Return (x, y) of the center of cell containing provided text 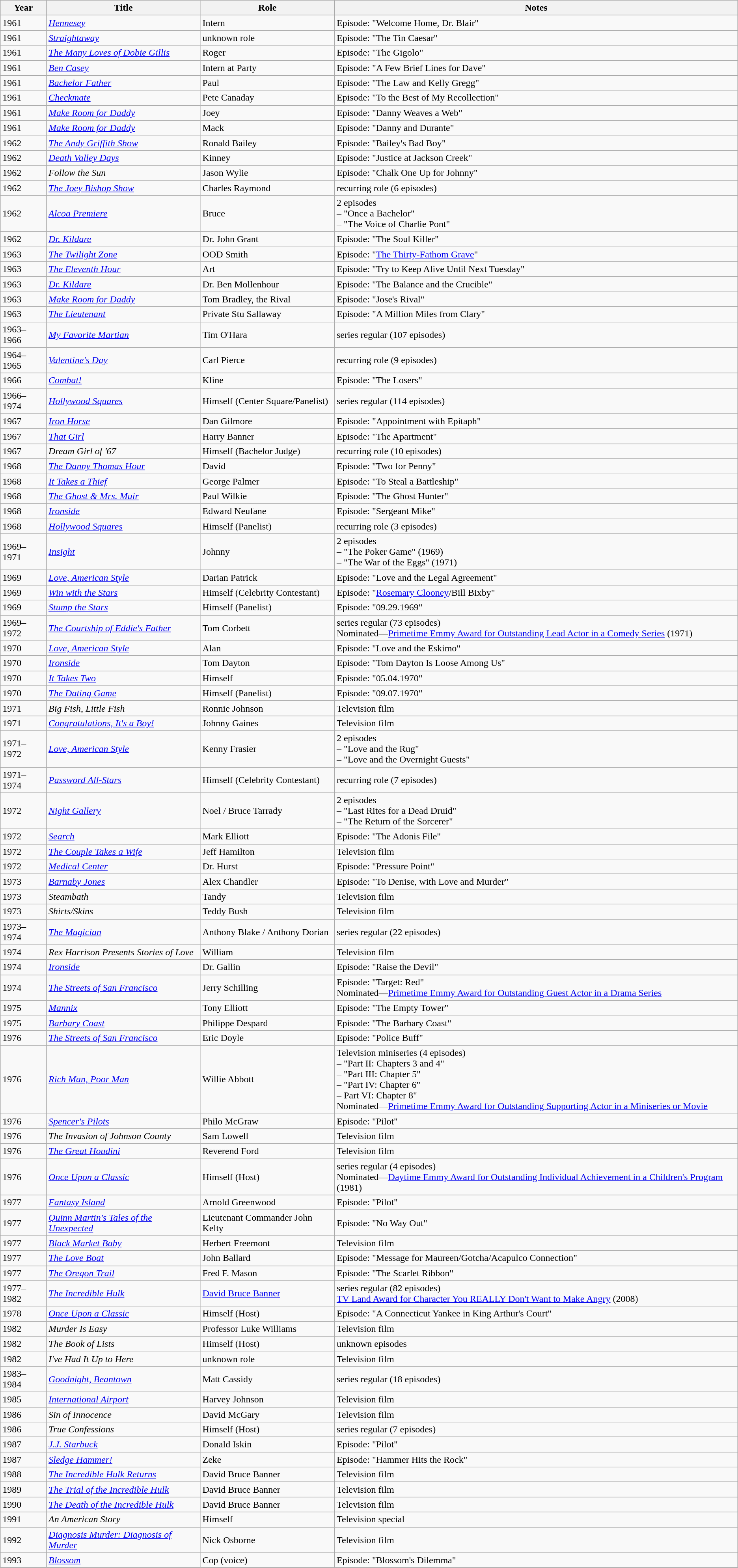
Congratulations, It's a Boy! (123, 723)
Jerry Schilling (267, 987)
The Lieutenant (123, 314)
The Incredible Hulk (123, 1293)
Spencer's Pilots (123, 1121)
Bachelor Father (123, 83)
My Favorite Martian (123, 334)
Dr. John Grant (267, 239)
1985 (24, 1399)
Year (24, 8)
Episode: "Message for Maureen/Gotcha/Acapulco Connection" (536, 1258)
That Girl (123, 436)
Dream Girl of '67 (123, 451)
Tandy (267, 897)
Episode: "Tom Dayton Is Loose Among Us" (536, 663)
The Invasion of Johnson County (123, 1136)
The Danny Thomas Hour (123, 466)
Charles Raymond (267, 188)
Professor Luke Williams (267, 1329)
Episode: "Love and the Legal Agreement" (536, 578)
series regular (114 episodes) (536, 401)
Episode: "Two for Penny" (536, 466)
It Takes a Thief (123, 481)
George Palmer (267, 481)
Shirts/Skins (123, 912)
Episode: "Jose's Rival" (536, 299)
Teddy Bush (267, 912)
Tom Corbett (267, 628)
1971–1974 (24, 780)
Sledge Hammer! (123, 1460)
Episode: "Target: Red"Nominated—Primetime Emmy Award for Outstanding Guest Actor in a Drama Series (536, 987)
Herbert Freemont (267, 1243)
Sam Lowell (267, 1136)
The Andy Griffith Show (123, 143)
series regular (82 episodes)TV Land Award for Character You REALLY Don't Want to Make Angry (2008) (536, 1293)
The Couple Takes a Wife (123, 852)
1983–1984 (24, 1379)
Combat! (123, 380)
Password All-Stars (123, 780)
Episode: "The Soul Killer" (536, 239)
1991 (24, 1520)
Episode: "Sergeant Mike" (536, 511)
Valentine's Day (123, 360)
Episode: "Rosemary Clooney/Bill Bixby" (536, 593)
1964–1965 (24, 360)
Straightaway (123, 38)
1973–1974 (24, 932)
2 episodes– "Last Rites for a Dead Druid"– "The Return of the Sorcerer" (536, 811)
Win with the Stars (123, 593)
Himself (Bachelor Judge) (267, 451)
Nick Osborne (267, 1540)
Night Gallery (123, 811)
David McGary (267, 1414)
Iron Horse (123, 421)
Episode: "The Barbary Coast" (536, 1023)
Episode: "Hammer Hits the Rock" (536, 1460)
Willie Abbott (267, 1080)
Title (123, 8)
Harvey Johnson (267, 1399)
1977–1982 (24, 1293)
Episode: "The Adonis File" (536, 837)
Black Market Baby (123, 1243)
1969–1972 (24, 628)
The Ghost & Mrs. Muir (123, 496)
Zeke (267, 1460)
Sin of Innocence (123, 1414)
2 episodes– "Love and the Rug"– "Love and the Overnight Guests" (536, 749)
Harry Banner (267, 436)
The Death of the Incredible Hulk (123, 1505)
Eric Doyle (267, 1038)
Fantasy Island (123, 1203)
Episode: "Raise the Devil" (536, 967)
Episode: "To Steal a Battleship" (536, 481)
John Ballard (267, 1258)
The Dating Game (123, 693)
Episode: "The Balance and the Crucible" (536, 284)
Dr. Hurst (267, 867)
Intern (267, 23)
Noel / Bruce Tarrady (267, 811)
Johnny Gaines (267, 723)
Rich Man, Poor Man (123, 1080)
David (267, 466)
2 episodes– "The Poker Game" (1969)– "The War of the Eggs" (1971) (536, 552)
Search (123, 837)
1989 (24, 1490)
Barnaby Jones (123, 882)
Television special (536, 1520)
Episode: "The Law and Kelly Gregg" (536, 83)
Jeff Hamilton (267, 852)
Episode: "A Few Brief Lines for Dave" (536, 68)
Intern at Party (267, 68)
Episode: "Chalk One Up for Johnny" (536, 173)
Reverend Ford (267, 1151)
Episode: "Bailey's Bad Boy" (536, 143)
Kenny Frasier (267, 749)
Diagnosis Murder: Diagnosis of Murder (123, 1540)
Episode: "A Million Miles from Clary" (536, 314)
1990 (24, 1505)
It Takes Two (123, 678)
Episode: "Appointment with Epitaph" (536, 421)
Alcoa Premiere (123, 214)
The Joey Bishop Show (123, 188)
Barbary Coast (123, 1023)
The Great Houdini (123, 1151)
OOD Smith (267, 254)
Alan (267, 648)
series regular (107 episodes) (536, 334)
Episode: "Welcome Home, Dr. Blair" (536, 23)
Checkmate (123, 98)
Death Valley Days (123, 158)
Pete Canaday (267, 98)
Art (267, 269)
Darian Patrick (267, 578)
Lieutenant Commander John Kelty (267, 1223)
Episode: "The Gigolo" (536, 53)
Notes (536, 8)
Tony Elliott (267, 1008)
The Eleventh Hour (123, 269)
series regular (4 episodes)Nominated—Daytime Emmy Award for Outstanding Individual Achievement in a Children's Program (1981) (536, 1177)
Roger (267, 53)
Stump the Stars (123, 608)
Blossom (123, 1560)
Episode: "05.04.1970" (536, 678)
1971–1972 (24, 749)
Dr. Ben Mollenhour (267, 284)
Joey (267, 113)
Mack (267, 128)
Murder Is Easy (123, 1329)
Steambath (123, 897)
I've Had It Up to Here (123, 1359)
Johnny (267, 552)
The Many Loves of Dobie Gillis (123, 53)
Anthony Blake / Anthony Dorian (267, 932)
1966 (24, 380)
Episode: "The Losers" (536, 380)
The Oregon Trail (123, 1273)
The Incredible Hulk Returns (123, 1475)
Dr. Gallin (267, 967)
Alex Chandler (267, 882)
Episode: "To Denise, with Love and Murder" (536, 882)
The Twilight Zone (123, 254)
unknown episodes (536, 1344)
Ronnie Johnson (267, 708)
Quinn Martin's Tales of the Unexpected (123, 1223)
Episode: "Blossom's Dilemma" (536, 1560)
Donald Iskin (267, 1445)
Role (267, 8)
1969–1971 (24, 552)
series regular (22 episodes) (536, 932)
Kline (267, 380)
recurring role (6 episodes) (536, 188)
Episode: "Try to Keep Alive Until Next Tuesday" (536, 269)
Medical Center (123, 867)
Episode: "The Tin Caesar" (536, 38)
recurring role (9 episodes) (536, 360)
Cop (voice) (267, 1560)
Private Stu Sallaway (267, 314)
Paul Wilkie (267, 496)
recurring role (7 episodes) (536, 780)
Episode: "Justice at Jackson Creek" (536, 158)
Mannix (123, 1008)
Philippe Despard (267, 1023)
1966–1974 (24, 401)
Ronald Bailey (267, 143)
International Airport (123, 1399)
Episode: "Danny and Durante" (536, 128)
1988 (24, 1475)
Episode: "The Thirty-Fathom Grave" (536, 254)
2 episodes– "Once a Bachelor"– "The Voice of Charlie Pont" (536, 214)
Episode: "A Connecticut Yankee in King Arthur's Court" (536, 1314)
Himself (Center Square/Panelist) (267, 401)
1978 (24, 1314)
Tom Dayton (267, 663)
Paul (267, 83)
True Confessions (123, 1430)
The Magician (123, 932)
Dan Gilmore (267, 421)
Episode: "Danny Weaves a Web" (536, 113)
Carl Pierce (267, 360)
Jason Wylie (267, 173)
Ben Casey (123, 68)
Episode: "The Empty Tower" (536, 1008)
Episode: "Love and the Eskimo" (536, 648)
Episode: "The Scarlet Ribbon" (536, 1273)
Kinney (267, 158)
Edward Neufane (267, 511)
An American Story (123, 1520)
The Trial of the Incredible Hulk (123, 1490)
Episode: "Police Buff" (536, 1038)
The Courtship of Eddie's Father (123, 628)
Episode: "Pressure Point" (536, 867)
Bruce (267, 214)
Rex Harrison Presents Stories of Love (123, 952)
Philo McGraw (267, 1121)
Fred F. Mason (267, 1273)
Hennesey (123, 23)
Tim O'Hara (267, 334)
Episode: "09.07.1970" (536, 693)
recurring role (3 episodes) (536, 526)
Episode: "09.29.1969" (536, 608)
recurring role (10 episodes) (536, 451)
The Book of Lists (123, 1344)
Episode: "The Apartment" (536, 436)
The Love Boat (123, 1258)
J.J. Starbuck (123, 1445)
William (267, 952)
1992 (24, 1540)
1993 (24, 1560)
Mark Elliott (267, 837)
1963–1966 (24, 334)
Episode: "No Way Out" (536, 1223)
Episode: "The Ghost Hunter" (536, 496)
Tom Bradley, the Rival (267, 299)
Follow the Sun (123, 173)
Arnold Greenwood (267, 1203)
Episode: "To the Best of My Recollection" (536, 98)
series regular (7 episodes) (536, 1430)
Goodnight, Beantown (123, 1379)
Insight (123, 552)
series regular (73 episodes)Nominated—Primetime Emmy Award for Outstanding Lead Actor in a Comedy Series (1971) (536, 628)
Matt Cassidy (267, 1379)
series regular (18 episodes) (536, 1379)
Big Fish, Little Fish (123, 708)
